Locate the cell with the specified text and output its [x, y] center coordinate. 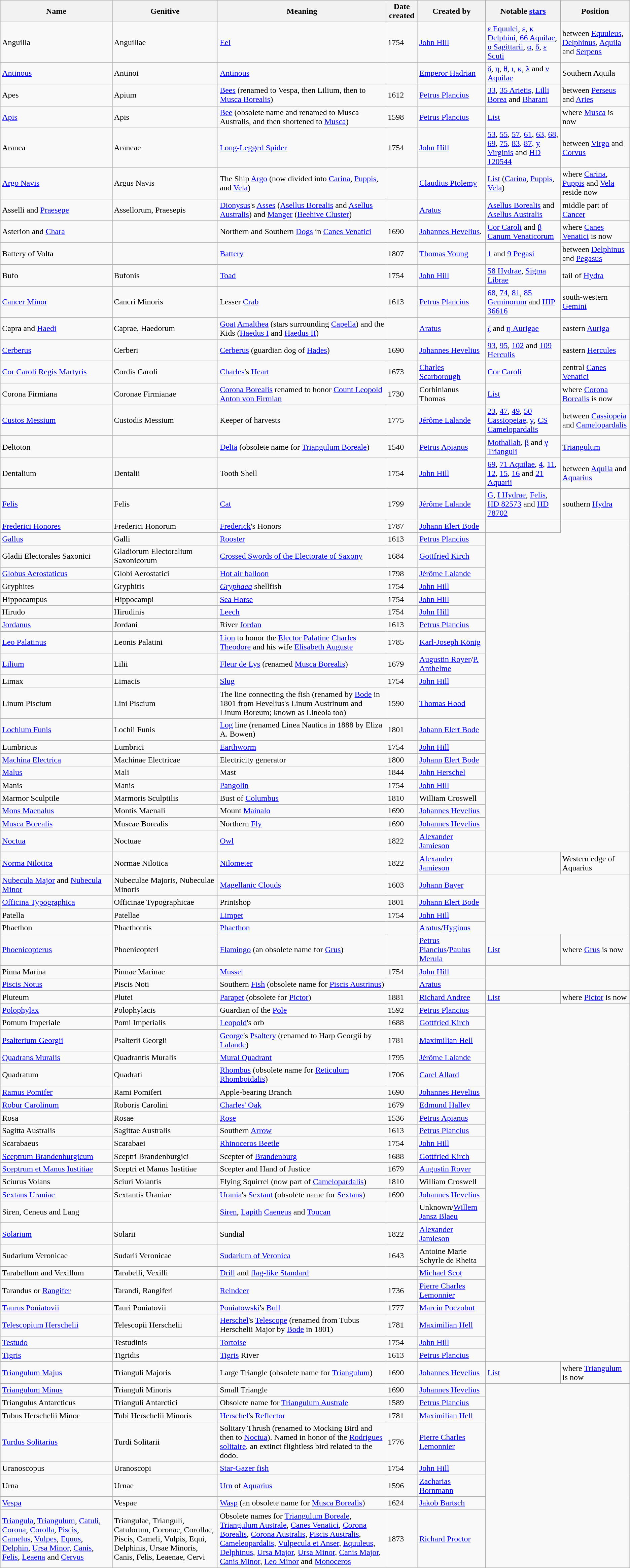
Northern and Southern Dogs in Canes Venatici [302, 231]
tail of Hydra [595, 275]
Charles's Heart [302, 372]
Johannes Hevelius. [451, 231]
Wasp (an obsolete name for Musca Borealis) [302, 1503]
Claudius Ptolemy [451, 183]
1596 [402, 1486]
1799 [402, 504]
between Delphinus and Pegasus [595, 254]
Gryphites [56, 586]
Dentalii [165, 473]
Michael Scot [451, 1273]
Emperor Hadrian [451, 73]
Triangulum [595, 447]
between Perseus and Aries [595, 95]
Small Triangle [302, 1390]
Northern Fly [302, 824]
John Herschel [451, 773]
Tigris [56, 1355]
Slug [302, 681]
Noctua [56, 841]
Hirudo [56, 612]
Mali [165, 773]
Herschel's Telescope (renamed from Tubus Herschelii Major by Bode in 1801) [302, 1325]
Mast [302, 773]
Hirudinis [165, 612]
Apium [165, 95]
Officina Typographica [56, 902]
Electricity generator [302, 760]
Vespa [56, 1503]
where Grus is now [595, 950]
Pomi Imperialis [165, 1023]
Cerberus [56, 350]
Charles Scarborough [451, 372]
1775 [402, 420]
Tortoise [302, 1342]
Hippocampus [56, 599]
Tooth Shell [302, 473]
1684 [402, 556]
Created by [451, 11]
Sagittae Australis [165, 1130]
Sextans Uraniae [56, 1195]
Marcin Poczobut [451, 1308]
Edmund Halley [451, 1105]
Battery of Volta [56, 254]
Thomas Young [451, 254]
1785 [402, 642]
Custodis Messium [165, 420]
1612 [402, 95]
Araneae [165, 148]
1736 [402, 1290]
Siren, Lapith Caeneus and Toucan [302, 1212]
Drill and flag-like Standard [302, 1273]
where Pictor is now [595, 997]
Mural Quadrant [302, 1057]
Apple-bearing Branch [302, 1092]
Rooster [302, 539]
Anguilla [56, 42]
Cordis Caroli [165, 372]
Large Triangle (obsolete name for Triangulum) [302, 1372]
Lion to honor the Elector Palatine Charles Theodore and his wife Elisabeth Auguste [302, 642]
Tubus Herschelii Minor [56, 1416]
between Cassiopeia and Camelopardalis [595, 420]
Lilium [56, 664]
Cancer Minor [56, 302]
Mussel [302, 972]
Reindeer [302, 1290]
Rami Pomiferi [165, 1092]
53, 55, 57, 61, 63, 68, 69, 75, 83, 87, y Virginis and HD 120544 [523, 148]
Norma Nilotica [56, 863]
Muscae Borealis [165, 824]
Patellae [165, 915]
Scepter of Brandenburg [302, 1156]
Unknown/Willem Jansz Blaeu [451, 1212]
Apes [56, 95]
Thomas Hood [451, 703]
George's Psaltery (renamed to Harp Georgii by Lalande) [302, 1040]
Robur Carolinum [56, 1105]
Corbinianus Thomas [451, 394]
Parapet (obsolete for Pictor) [302, 997]
Name [56, 11]
where Carina, Puppis and Vela reside now [595, 183]
Mons Maenalus [56, 811]
Triangulae, Trianguli, Catulorum, Coronae, Corollae, Piscis, Cameli, Vulpis, Equi, Delphinis, Ursae Minoris, Canis, Felis, Leaenae, Cervi [165, 1538]
where Corona Borealis is now [595, 394]
Rhombus (obsolete name for Reticulum Rhomboidalis) [302, 1075]
Cat [302, 504]
δ, η, θ, ι, κ, λ and ν Aquilae [523, 73]
Lesser Crab [302, 302]
Augustin Royer [451, 1169]
Musca Borealis [56, 824]
Tubi Herschelii Minoris [165, 1416]
Magellanic Clouds [302, 885]
Position [595, 11]
Bufo [56, 275]
1 and 9 Pegasi [523, 254]
Guardian of the Pole [302, 1010]
Keeper of harvests [302, 420]
Urnae [165, 1486]
1536 [402, 1118]
Sudarii Veronicae [165, 1256]
1873 [402, 1538]
Montis Maenali [165, 811]
1590 [402, 703]
Cor Caroli and β Canum Venaticorum [523, 231]
Turdus Solitarius [56, 1442]
1643 [402, 1256]
Sceptri et Manus Iustitiae [165, 1169]
1589 [402, 1403]
Lumbricus [56, 747]
Quadratum [56, 1075]
Triangulus Antarcticus [56, 1403]
Deltoton [56, 447]
Date created [402, 11]
Obsolete name for Triangulum Australe [302, 1403]
Galli [165, 539]
Genitive [165, 11]
1800 [402, 760]
Dionysus's Asses (Asellus Borealis and Asellus Australis) and Manger (Beehive Cluster) [302, 210]
Gallus [56, 539]
Nilometer [302, 863]
Leonis Palatini [165, 642]
Southern Arrow [302, 1130]
Linum Piscium [56, 703]
Rose [302, 1118]
eastern Hercules [595, 350]
central Canes Venatici [595, 372]
Quadrati [165, 1075]
Sextantis Uraniae [165, 1195]
1881 [402, 997]
Bees (renamed to Vespa, then Lilium, then to Musca Borealis) [302, 95]
Meaning [302, 11]
Scarabaeus [56, 1143]
Leech [302, 612]
Jakob Bartsch [451, 1503]
1598 [402, 117]
Earthworm [302, 747]
Mount Mainalo [302, 811]
Phoenicopteri [165, 950]
Lochii Funis [165, 730]
River Jordan [302, 625]
Rhinoceros Beetle [302, 1143]
Antoine Marie Schyrle de Rheita [451, 1256]
The Ship Argo (now divided into Carina, Puppis, and Vela) [302, 183]
Sundial [302, 1234]
Psalterium Georgii [56, 1040]
Pinna Marina [56, 972]
Printshop [302, 902]
Sciuri Volantis [165, 1182]
Jordanus [56, 625]
Zacharias Bornmann [451, 1486]
Bee (obsolete name and renamed to Musca Australis, and then shortened to Musca) [302, 117]
Testudinis [165, 1342]
Flying Squirrel (now part of Camelopardalis) [302, 1182]
Pomum Imperiale [56, 1023]
Triangula, Triangulum, Catuli, Corona, Corolla, Piscis, Camelus, Vulpes, Equus, Delphin, Ursa Minor, Canis, Felis, Leaena and Cervus [56, 1538]
southern Hydra [595, 504]
Nubeculae Majoris, Nubeculae Minoris [165, 885]
1807 [402, 254]
Herschel's Reflector [302, 1416]
where Musca is now [595, 117]
Leo Palatinus [56, 642]
Testudo [56, 1342]
Quadrans Muralis [56, 1057]
23, 47, 49, 50 Cassiopeiae, γ, CS Camelopardalis [523, 420]
Flamingo (an obsolete name for Grus) [302, 950]
Machina Electrica [56, 760]
Richard Proctor [451, 1538]
Poniatowski's Bull [302, 1308]
Lochium Funis [56, 730]
Karl-Joseph König [451, 642]
List (Carina, Puppis, Vela) [523, 183]
Marmor Sculptile [56, 798]
Toad [302, 275]
Leopold's orb [302, 1023]
Telescopii Herschelii [165, 1325]
between Aquila and Aquarius [595, 473]
Gladiorum Electoralium Saxonicorum [165, 556]
Pluteum [56, 997]
Western edge of Aquarius [595, 863]
Sudarium of Veronica [302, 1256]
Cerberus (guardian dog of Hades) [302, 350]
93, 95, 102 ‍and ‍109 ‍Herculis [523, 350]
Uranoscopus [56, 1468]
Lini Piscium [165, 703]
Tigridis [165, 1355]
Polophylacis [165, 1010]
Telescopium Herschelii [56, 1325]
Eel [302, 42]
Rosae [165, 1118]
Scepter and Hand of Justice [302, 1169]
Frederici Honorum [165, 526]
south-western Gemini [595, 302]
middle part of Cancer [595, 210]
Capra and Haedi [56, 328]
Globus Aerostaticus [56, 573]
Frederick's Honors [302, 526]
Noctuae [165, 841]
where Triangulum is now [595, 1372]
1624 [402, 1503]
Augustin Royer/P. Anthelme [451, 664]
Gladii Electorales Saxonici [56, 556]
Tarandus or Rangifer [56, 1290]
Corona Borealis renamed to honor Count Leopold Anton von Firmian [302, 394]
Phoenicopterus [56, 950]
Dentalium [56, 473]
Limax [56, 681]
Gryphitis [165, 586]
Nubecula Major and Nubecula Minor [56, 885]
Petrus Plancius/Paulus Merula [451, 950]
Turdi Solitarii [165, 1442]
Quadrantis Muralis [165, 1057]
Normae Nilotica [165, 863]
Phaethontis [165, 928]
1673 [402, 372]
1540 [402, 447]
eastern Auriga [595, 328]
Coronae Firmianae [165, 394]
Cor Caroli [523, 372]
Sagitta Australis [56, 1130]
Tarandi, Rangiferi [165, 1290]
Tarabellum and Vexillum [56, 1273]
1776 [402, 1442]
69, 71 Aquilae, 4, 11, 12, 15, 16 and 21 Aquarii [523, 473]
Limacis [165, 681]
Lumbrici [165, 747]
33, 35 Arietis, Lilli Borea and Bharani [523, 95]
Battery [302, 254]
Patella [56, 915]
Polophylax [56, 1010]
Machinae Electricae [165, 760]
Cerberi [165, 350]
Roboris Carolini [165, 1105]
Asterion and Chara [56, 231]
G, I Hydrae, Felis, HD 82573 and HD 78702 [523, 504]
between Equuleus, Delphinus, Aquila and Serpens [595, 42]
1603 [402, 885]
Urna [56, 1486]
Tarabelli, Vexilli [165, 1273]
Tauri Poniatovii [165, 1308]
Sceptri Brandenburgici [165, 1156]
Taurus Poniatovii [56, 1308]
Sceptrum et Manus Iustitiae [56, 1169]
Pinnae Marinae [165, 972]
58 Hydrae, Sigma Librae [523, 275]
Marmoris Sculptilis [165, 798]
Crossed Swords of the Electorate of Saxony [302, 556]
Piscis Notus [56, 984]
between Virgo and Corvus [595, 148]
Rosa [56, 1118]
ζ and η Aurigae [523, 328]
Trianguli Minoris [165, 1390]
Pangolin [302, 785]
1787 [402, 526]
where Canes Venatici is now [595, 231]
Urn of Aquarius [302, 1486]
Aratus/Hyginus [451, 928]
Argus Navis [165, 183]
Custos Messium [56, 420]
Assellorum, Praesepis [165, 210]
Argo Navis [56, 183]
Corona Firmiana [56, 394]
Solarium [56, 1234]
Notable stars [523, 11]
Southern Fish (obsolete name for Piscis Austrinus) [302, 984]
1706 [402, 1075]
Trianguli Majoris [165, 1372]
Urania's Sextant (obsolete name for Sextans) [302, 1195]
Cancri Minoris [165, 302]
Goat Amalthea (stars surrounding Capella) and the Kids (Haedus I and Haedus II) [302, 328]
68, 74, 81, 85 Geminorum and HIP 36616 [523, 302]
1844 [402, 773]
Tigris River [302, 1355]
Psalterii Georgii [165, 1040]
Cor Caroli Regis Martyris [56, 372]
1730 [402, 394]
Owl [302, 841]
Globi Aerostatici [165, 573]
Anguillae [165, 42]
Plutei [165, 997]
Scarabaei [165, 1143]
Jordani [165, 625]
Mothallah, β and γ Trianguli [523, 447]
Trianguli Antarctici [165, 1403]
1777 [402, 1308]
Richard Andree [451, 997]
Caprae, Haedorum [165, 328]
Sudarium Veronicae [56, 1256]
Fleur de Lys (renamed Musca Borealis) [302, 664]
Malus [56, 773]
Charles' Oak [302, 1105]
Bufonis [165, 275]
1592 [402, 1010]
Sceptrum Brandenburgicum [56, 1156]
Bust of Columbus [302, 798]
Star-Gazer fish [302, 1468]
Solarii [165, 1234]
1798 [402, 573]
ε Equulei, ε, κ Delphini, 66 Aquilae, υ Sagittarii, α, δ, ε Scuti [523, 42]
Log line (renamed Linea Nautica in 1888 by Eliza A. Bowen) [302, 730]
Asselli and Praesepe [56, 210]
Triangulum Minus [56, 1390]
Gryphaea shellfish [302, 586]
Delta (obsolete name for Triangulum Boreale) [302, 447]
Carel Allard [451, 1075]
The line connecting the fish (renamed by Bode in 1801 from Hevelius's Linum Austrinum and Linum Boreum; known as Lineola too) [302, 703]
Hot air balloon [302, 573]
Triangulum Majus [56, 1372]
Piscis Noti [165, 984]
Sea Horse [302, 599]
Hippocampi [165, 599]
Long-Legged Spider [302, 148]
Siren, Ceneus and Lang [56, 1212]
Antinoi [165, 73]
Limpet [302, 915]
Ramus Pomifer [56, 1092]
Johann Bayer [451, 885]
Sciurus Volans [56, 1182]
Frederici Honores [56, 526]
Vespae [165, 1503]
1795 [402, 1057]
Southern Aquila [595, 73]
Asellus Borealis and Asellus Australis [523, 210]
Officinae Typographicae [165, 902]
Lilii [165, 664]
Aranea [56, 148]
Uranoscopi [165, 1468]
